Search for the cell housing the specified text and yield its (X, Y) center coordinate. 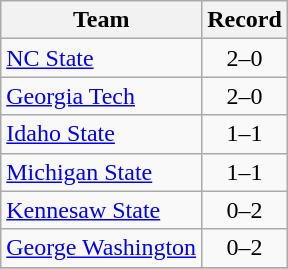
Kennesaw State (102, 210)
Team (102, 20)
Idaho State (102, 134)
George Washington (102, 248)
NC State (102, 58)
Record (245, 20)
Georgia Tech (102, 96)
Michigan State (102, 172)
